Identify which cell holds the provided text, then report its (x, y) central coordinate. 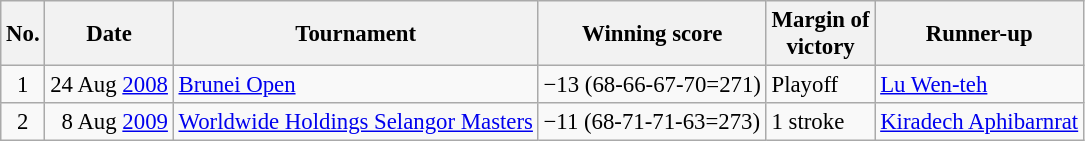
1 stroke (820, 122)
Lu Wen-teh (980, 85)
1 (23, 85)
Margin ofvictory (820, 34)
Tournament (356, 34)
−13 (68-66-67-70=271) (652, 85)
8 Aug 2009 (109, 122)
Kiradech Aphibarnrat (980, 122)
Playoff (820, 85)
No. (23, 34)
Runner-up (980, 34)
Date (109, 34)
Brunei Open (356, 85)
Worldwide Holdings Selangor Masters (356, 122)
2 (23, 122)
Winning score (652, 34)
−11 (68-71-71-63=273) (652, 122)
24 Aug 2008 (109, 85)
